Provide the (x, y) coordinate of the cell's center where the given text is located.  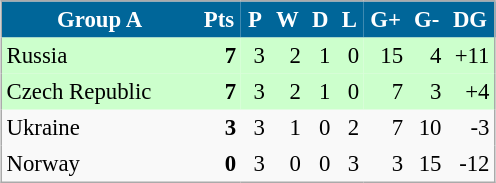
+11 (470, 56)
DG (470, 20)
10 (427, 128)
Norway (99, 164)
Group A (99, 20)
L (350, 20)
W (287, 20)
D (320, 20)
4 (427, 56)
Pts (219, 20)
-3 (470, 128)
G- (427, 20)
P (256, 20)
Ukraine (99, 128)
+4 (470, 92)
Czech Republic (99, 92)
G+ (386, 20)
-12 (470, 164)
Russia (99, 56)
